Determine the [X, Y] coordinate at the center of the cell enclosing the given text.  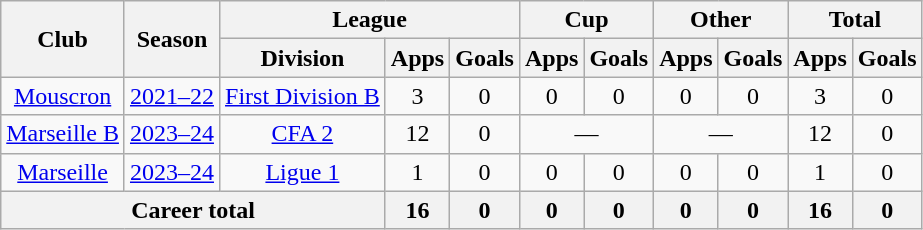
Ligue 1 [303, 172]
First Division B [303, 96]
Cup [586, 20]
Division [303, 58]
2021–22 [172, 96]
CFA 2 [303, 134]
Club [63, 39]
Marseille [63, 172]
Mouscron [63, 96]
Marseille B [63, 134]
Total [855, 20]
Other [721, 20]
Season [172, 39]
League [370, 20]
Career total [194, 210]
